Find where the given text appears and provide that cell's center as [X, Y] coordinate. 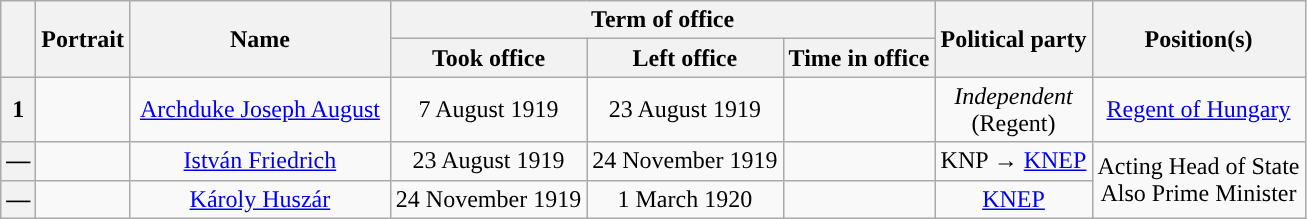
7 August 1919 [488, 110]
Term of office [662, 20]
István Friedrich [260, 161]
Time in office [859, 58]
Portrait [83, 39]
Political party [1014, 39]
Archduke Joseph August [260, 110]
Independent(Regent) [1014, 110]
1 March 1920 [685, 199]
KNEP [1014, 199]
Took office [488, 58]
Left office [685, 58]
Károly Huszár [260, 199]
Name [260, 39]
Regent of Hungary [1198, 110]
Acting Head of StateAlso Prime Minister [1198, 180]
Position(s) [1198, 39]
1 [18, 110]
KNP → KNEP [1014, 161]
